Pinpoint the cell where the given text exists, returning its [x, y] midpoint coordinate. 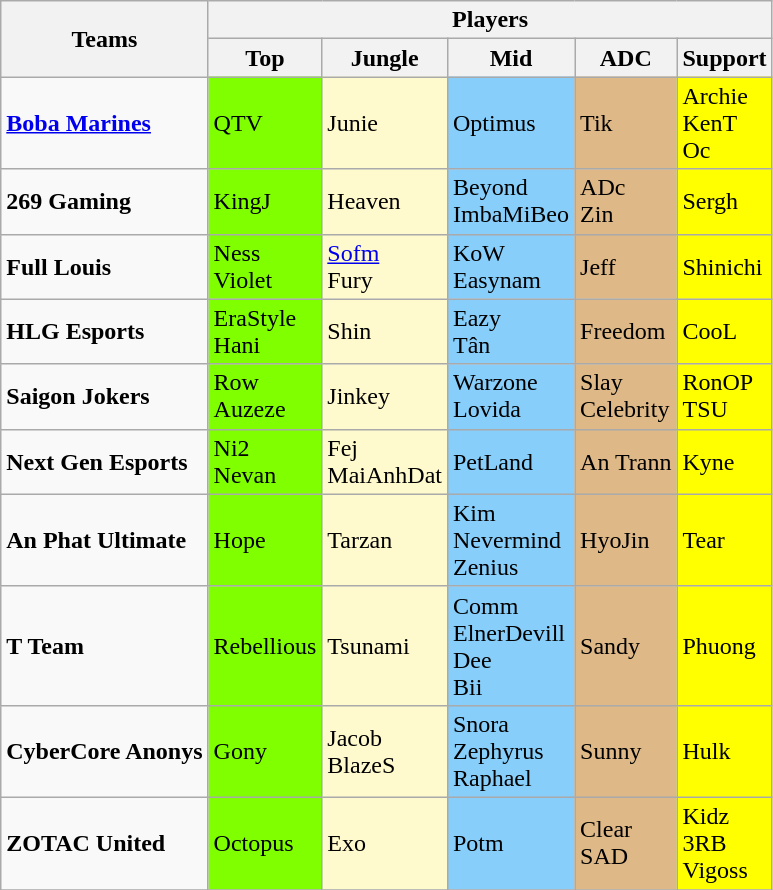
Tsunami [385, 646]
Potm [510, 843]
Kyne [724, 462]
Shin [385, 332]
Shinichi [724, 266]
An Trann [626, 462]
KingJ [265, 202]
Freedom [626, 332]
Ni2 Nevan [265, 462]
Fej MaiAnhDat [385, 462]
ADC [626, 58]
Ness Violet [265, 266]
Snora Zephyrus Raphael [510, 751]
QTV [265, 123]
Warzone Lovida [510, 396]
ADc Zin [626, 202]
Rebellious [265, 646]
269 Gaming [104, 202]
Kim Nevermind Zenius [510, 540]
Hulk [724, 751]
Full Louis [104, 266]
Comm ElnerDevill Dee Bii [510, 646]
T Team [104, 646]
Junie [385, 123]
Next Gen Esports [104, 462]
Kidz 3RB Vigoss [724, 843]
Players [490, 20]
Clear SAD [626, 843]
Jacob BlazeS [385, 751]
Sergh [724, 202]
HyoJin [626, 540]
Support [724, 58]
Eazy Tân [510, 332]
Heaven [385, 202]
HLG Esports [104, 332]
Sunny [626, 751]
CooL [724, 332]
Octopus [265, 843]
An Phat Ultimate [104, 540]
Jungle [385, 58]
PetLand [510, 462]
KoW Easynam [510, 266]
CyberCore Anonys [104, 751]
EraStyle Hani [265, 332]
Tarzan [385, 540]
Boba Marines [104, 123]
Sandy [626, 646]
Sofm Fury [385, 266]
Row Auzeze [265, 396]
ZOTAC United [104, 843]
Hope [265, 540]
Tear [724, 540]
Slay Celebrity [626, 396]
Jeff [626, 266]
Beyond ImbaMiBeo [510, 202]
Gony [265, 751]
Teams [104, 39]
Jinkey [385, 396]
RonOP TSU [724, 396]
Optimus [510, 123]
Archie KenT Oc [724, 123]
Mid [510, 58]
Tik [626, 123]
Exo [385, 843]
Saigon Jokers [104, 396]
Top [265, 58]
Phuong [724, 646]
